Provide the (X, Y) coordinate of the cell's center where the given text is located.  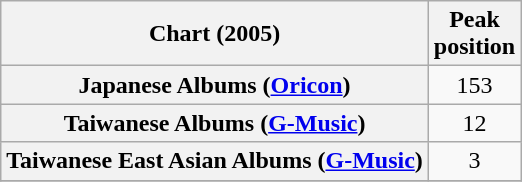
12 (474, 123)
Peakposition (474, 34)
153 (474, 85)
Taiwanese East Asian Albums (G-Music) (215, 161)
Chart (2005) (215, 34)
Japanese Albums (Oricon) (215, 85)
Taiwanese Albums (G-Music) (215, 123)
3 (474, 161)
